Capture the cell that displays the provided text and extract its [x, y] central coordinate. 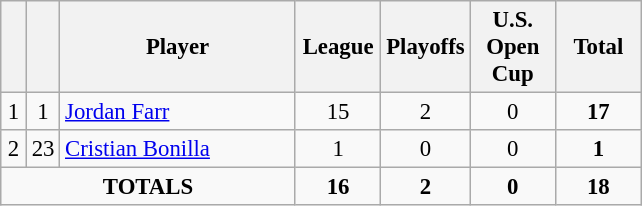
15 [338, 112]
League [338, 47]
U.S. Open Cup [513, 47]
Player [178, 47]
Playoffs [426, 47]
16 [338, 187]
TOTALS [148, 187]
23 [42, 149]
Cristian Bonilla [178, 149]
17 [599, 112]
Total [599, 47]
18 [599, 187]
Jordan Farr [178, 112]
